Provide the (X, Y) coordinate of the cell's center where the given text is located.  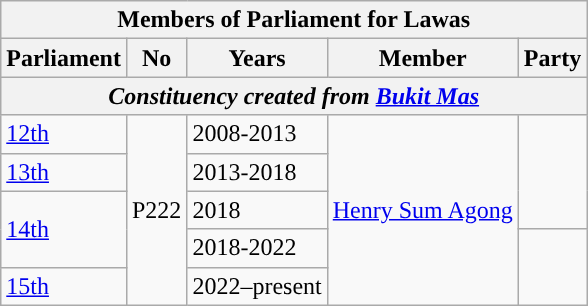
Parliament (64, 58)
Henry Sum Agong (422, 210)
14th (64, 229)
13th (64, 172)
12th (64, 134)
2018 (257, 210)
Members of Parliament for Lawas (294, 20)
Years (257, 58)
2008-2013 (257, 134)
Party (552, 58)
15th (64, 286)
Member (422, 58)
P222 (156, 210)
2022–present (257, 286)
No (156, 58)
Constituency created from Bukit Mas (294, 96)
2013-2018 (257, 172)
2018-2022 (257, 248)
